Output the (x, y) coordinate of the center of the cell containing the given text.  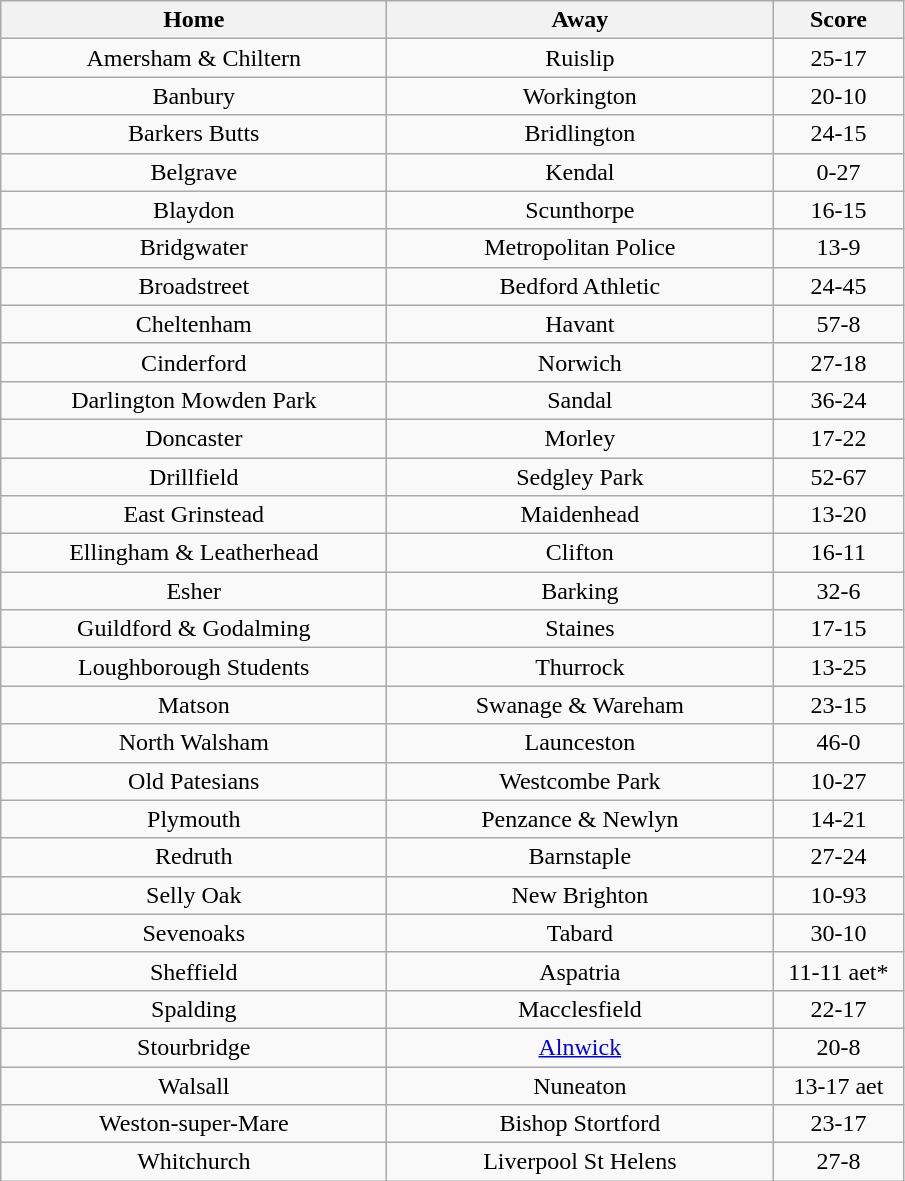
Ellingham & Leatherhead (194, 553)
Esher (194, 591)
Doncaster (194, 438)
North Walsham (194, 743)
Havant (580, 324)
Darlington Mowden Park (194, 400)
East Grinstead (194, 515)
Liverpool St Helens (580, 1162)
Metropolitan Police (580, 248)
Spalding (194, 1009)
Thurrock (580, 667)
Launceston (580, 743)
Bishop Stortford (580, 1124)
Nuneaton (580, 1085)
Macclesfield (580, 1009)
Scunthorpe (580, 210)
23-17 (838, 1124)
Maidenhead (580, 515)
Selly Oak (194, 895)
13-17 aet (838, 1085)
Score (838, 20)
Cheltenham (194, 324)
17-15 (838, 629)
27-18 (838, 362)
16-15 (838, 210)
Whitchurch (194, 1162)
Cinderford (194, 362)
32-6 (838, 591)
Old Patesians (194, 781)
Ruislip (580, 58)
Morley (580, 438)
16-11 (838, 553)
52-67 (838, 477)
Guildford & Godalming (194, 629)
0-27 (838, 172)
Plymouth (194, 819)
Sedgley Park (580, 477)
Redruth (194, 857)
23-15 (838, 705)
Drillfield (194, 477)
17-22 (838, 438)
11-11 aet* (838, 971)
Clifton (580, 553)
13-20 (838, 515)
46-0 (838, 743)
Broadstreet (194, 286)
Bridgwater (194, 248)
Home (194, 20)
Barkers Butts (194, 134)
Swanage & Wareham (580, 705)
New Brighton (580, 895)
13-25 (838, 667)
Kendal (580, 172)
Blaydon (194, 210)
Alnwick (580, 1047)
Bridlington (580, 134)
Weston-super-Mare (194, 1124)
Sandal (580, 400)
Workington (580, 96)
Barnstaple (580, 857)
24-15 (838, 134)
Sevenoaks (194, 933)
27-24 (838, 857)
Aspatria (580, 971)
22-17 (838, 1009)
Walsall (194, 1085)
Stourbridge (194, 1047)
Barking (580, 591)
13-9 (838, 248)
24-45 (838, 286)
36-24 (838, 400)
25-17 (838, 58)
Loughborough Students (194, 667)
Penzance & Newlyn (580, 819)
27-8 (838, 1162)
Norwich (580, 362)
14-21 (838, 819)
Westcombe Park (580, 781)
20-10 (838, 96)
Away (580, 20)
10-27 (838, 781)
Amersham & Chiltern (194, 58)
Banbury (194, 96)
57-8 (838, 324)
Staines (580, 629)
Matson (194, 705)
Tabard (580, 933)
30-10 (838, 933)
20-8 (838, 1047)
Belgrave (194, 172)
10-93 (838, 895)
Sheffield (194, 971)
Bedford Athletic (580, 286)
